Extract the (x, y) coordinate from the center of the cell holding the provided text.  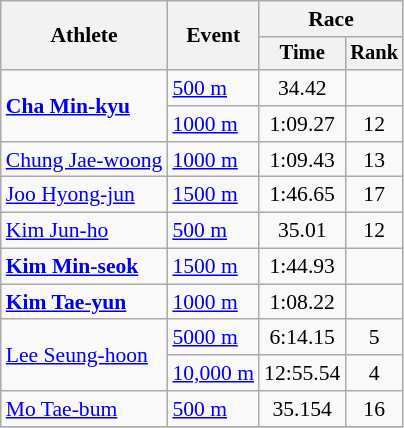
17 (374, 195)
35.01 (302, 231)
Race (331, 19)
6:14.15 (302, 338)
1:08.22 (302, 302)
Time (302, 54)
5000 m (213, 338)
10,000 m (213, 373)
1:09.43 (302, 160)
16 (374, 409)
Kim Min-seok (84, 267)
Kim Tae-yun (84, 302)
Cha Min-kyu (84, 106)
13 (374, 160)
1:09.27 (302, 124)
Lee Seung-hoon (84, 356)
Event (213, 36)
35.154 (302, 409)
Mo Tae-bum (84, 409)
12:55.54 (302, 373)
Kim Jun-ho (84, 231)
Chung Jae-woong (84, 160)
1:44.93 (302, 267)
Joo Hyong-jun (84, 195)
Athlete (84, 36)
34.42 (302, 88)
4 (374, 373)
1:46.65 (302, 195)
Rank (374, 54)
5 (374, 338)
